Extract the [X, Y] coordinate from the center of the cell holding the provided text.  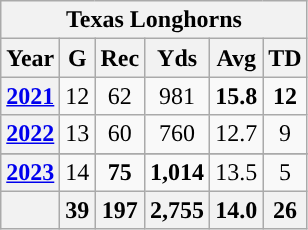
2022 [30, 134]
2021 [30, 96]
15.8 [236, 96]
14.0 [236, 210]
G [78, 58]
Rec [120, 58]
12.7 [236, 134]
75 [120, 172]
2023 [30, 172]
Avg [236, 58]
197 [120, 210]
760 [178, 134]
13 [78, 134]
62 [120, 96]
1,014 [178, 172]
9 [285, 134]
60 [120, 134]
TD [285, 58]
Yds [178, 58]
13.5 [236, 172]
Year [30, 58]
981 [178, 96]
Texas Longhorns [154, 20]
5 [285, 172]
39 [78, 210]
26 [285, 210]
2,755 [178, 210]
14 [78, 172]
